Return the [X, Y] coordinate for the center point of the cell that contains the specified text.  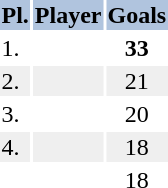
3. [15, 114]
2. [15, 81]
33 [137, 48]
Player [68, 15]
21 [137, 81]
Pl. [15, 15]
Goals [137, 15]
1. [15, 48]
18 [137, 147]
20 [137, 114]
4. [15, 147]
